Return (X, Y) of the center of cell containing provided text 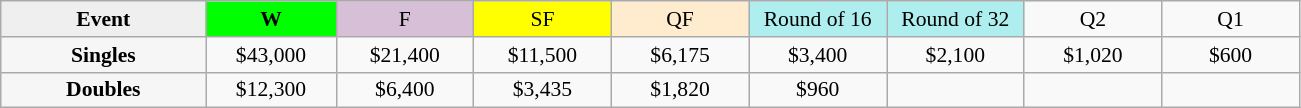
F (405, 19)
SF (543, 19)
$1,020 (1093, 55)
W (271, 19)
Q1 (1231, 19)
$43,000 (271, 55)
QF (680, 19)
$3,435 (543, 90)
$11,500 (543, 55)
$600 (1231, 55)
$2,100 (955, 55)
$6,175 (680, 55)
Singles (104, 55)
$6,400 (405, 90)
$21,400 (405, 55)
Q2 (1093, 19)
$1,820 (680, 90)
Round of 16 (818, 19)
Event (104, 19)
$960 (818, 90)
$12,300 (271, 90)
Round of 32 (955, 19)
Doubles (104, 90)
$3,400 (818, 55)
